Find where the given text appears and provide that cell's center as (x, y) coordinate. 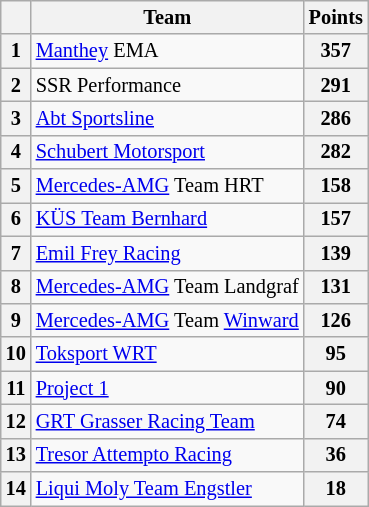
Manthey EMA (168, 51)
Schubert Motorsport (168, 152)
14 (16, 489)
7 (16, 253)
Liqui Moly Team Engstler (168, 489)
2 (16, 85)
GRT Grasser Racing Team (168, 421)
11 (16, 388)
286 (336, 118)
Mercedes-AMG Team Landgraf (168, 287)
5 (16, 186)
158 (336, 186)
13 (16, 455)
9 (16, 320)
Project 1 (168, 388)
KÜS Team Bernhard (168, 219)
Mercedes-AMG Team HRT (168, 186)
291 (336, 85)
Tresor Attempto Racing (168, 455)
131 (336, 287)
157 (336, 219)
Toksport WRT (168, 354)
139 (336, 253)
Mercedes-AMG Team Winward (168, 320)
SSR Performance (168, 85)
3 (16, 118)
8 (16, 287)
126 (336, 320)
90 (336, 388)
4 (16, 152)
Abt Sportsline (168, 118)
Emil Frey Racing (168, 253)
12 (16, 421)
357 (336, 51)
95 (336, 354)
74 (336, 421)
6 (16, 219)
Team (168, 17)
1 (16, 51)
36 (336, 455)
10 (16, 354)
18 (336, 489)
Points (336, 17)
282 (336, 152)
